Locate the cell with the specified text and output its [X, Y] center coordinate. 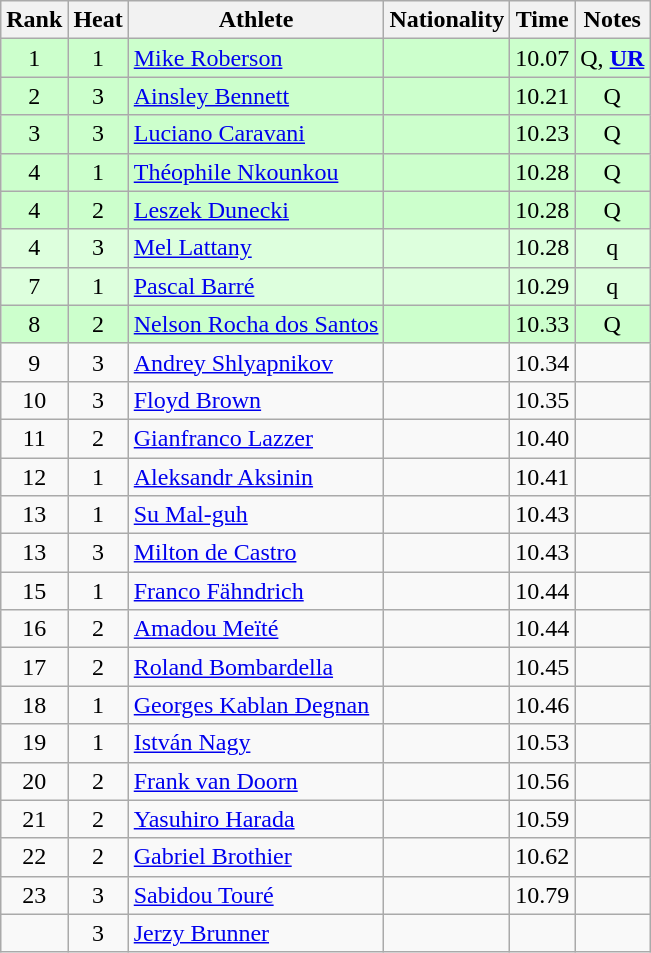
Théophile Nkounkou [256, 172]
Leszek Dunecki [256, 210]
17 [34, 667]
Aleksandr Aksinin [256, 477]
10.41 [542, 477]
10.29 [542, 286]
Luciano Caravani [256, 134]
10.45 [542, 667]
Roland Bombardella [256, 667]
Sabidou Touré [256, 895]
Su Mal-guh [256, 515]
10.23 [542, 134]
Athlete [256, 20]
10.53 [542, 743]
10 [34, 400]
10.62 [542, 857]
11 [34, 438]
Gianfranco Lazzer [256, 438]
Notes [612, 20]
Mel Lattany [256, 248]
15 [34, 591]
16 [34, 629]
18 [34, 705]
10.40 [542, 438]
Amadou Meïté [256, 629]
Pascal Barré [256, 286]
10.59 [542, 819]
Nationality [447, 20]
10.79 [542, 895]
Time [542, 20]
Georges Kablan Degnan [256, 705]
Yasuhiro Harada [256, 819]
Franco Fähndrich [256, 591]
Nelson Rocha dos Santos [256, 324]
István Nagy [256, 743]
23 [34, 895]
Heat [98, 20]
Rank [34, 20]
7 [34, 286]
9 [34, 362]
10.56 [542, 781]
20 [34, 781]
21 [34, 819]
8 [34, 324]
10.35 [542, 400]
10.21 [542, 96]
Jerzy Brunner [256, 933]
10.07 [542, 58]
12 [34, 477]
Mike Roberson [256, 58]
Andrey Shlyapnikov [256, 362]
10.46 [542, 705]
Gabriel Brothier [256, 857]
Floyd Brown [256, 400]
10.34 [542, 362]
22 [34, 857]
Ainsley Bennett [256, 96]
Frank van Doorn [256, 781]
10.33 [542, 324]
Q, UR [612, 58]
Milton de Castro [256, 553]
19 [34, 743]
